Search for the cell housing the specified text and yield its [X, Y] center coordinate. 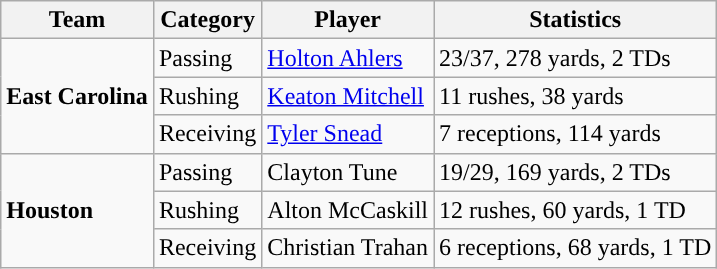
11 rushes, 38 yards [576, 96]
Keaton Mitchell [348, 96]
23/37, 278 yards, 2 TDs [576, 58]
East Carolina [78, 96]
Category [207, 20]
6 receptions, 68 yards, 1 TD [576, 248]
7 receptions, 114 yards [576, 134]
Player [348, 20]
Houston [78, 210]
Statistics [576, 20]
Team [78, 20]
Alton McCaskill [348, 210]
Clayton Tune [348, 172]
Tyler Snead [348, 134]
Holton Ahlers [348, 58]
19/29, 169 yards, 2 TDs [576, 172]
12 rushes, 60 yards, 1 TD [576, 210]
Christian Trahan [348, 248]
